Provide the [x, y] coordinate of the cell's center where the given text is located.  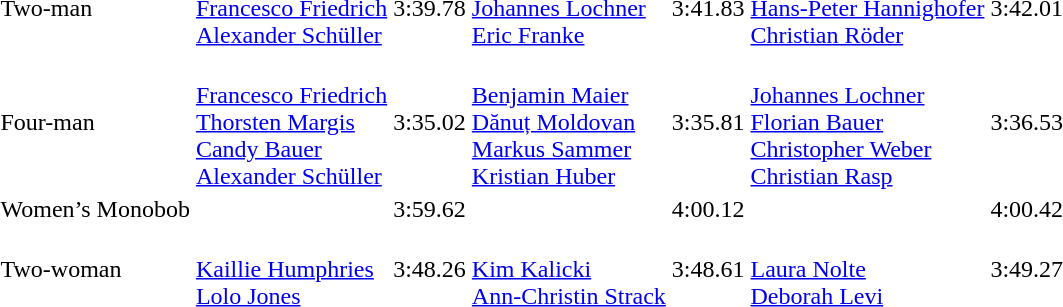
3:35.81 [708, 122]
Francesco FriedrichThorsten MargisCandy BauerAlexander Schüller [291, 122]
Benjamin MaierDănuț MoldovanMarkus SammerKristian Huber [568, 122]
4:00.12 [708, 209]
3:35.02 [430, 122]
Johannes LochnerFlorian BauerChristopher WeberChristian Rasp [868, 122]
3:59.62 [430, 209]
